For the text-containing cell, return its midpoint in (X, Y) coordinate format. 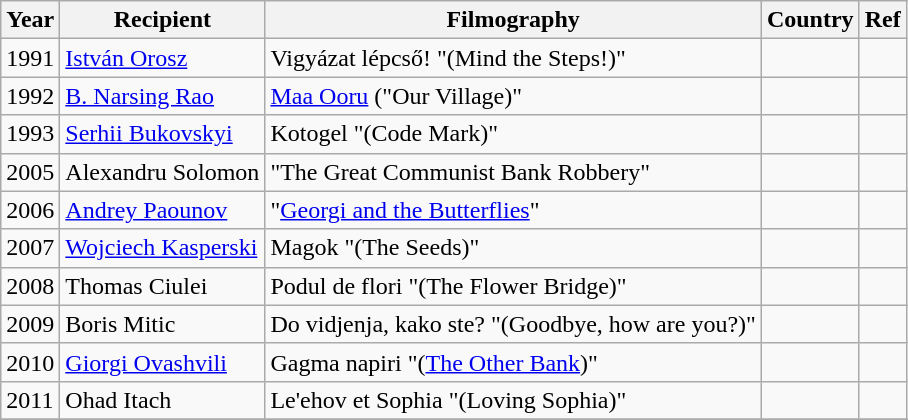
Ref (882, 20)
1992 (30, 96)
Podul de flori "(The Flower Bridge)" (514, 286)
Do vidjenja, kako ste? "(Goodbye, how are you?)" (514, 324)
Country (810, 20)
Magok "(The Seeds)" (514, 248)
Ohad Itach (162, 400)
Thomas Ciulei (162, 286)
Filmography (514, 20)
István Orosz (162, 58)
2009 (30, 324)
Gagma napiri "(The Other Bank)" (514, 362)
Wojciech Kasperski (162, 248)
2011 (30, 400)
Andrey Paounov (162, 210)
2005 (30, 172)
2006 (30, 210)
Maa Ooru ("Our Village)" (514, 96)
1991 (30, 58)
Recipient (162, 20)
Year (30, 20)
"Georgi and the Butterflies" (514, 210)
Le'ehov et Sophia "(Loving Sophia)" (514, 400)
B. Narsing Rao (162, 96)
2007 (30, 248)
Vigyázat lépcső! "(Mind the Steps!)" (514, 58)
Serhii Bukovskyi (162, 134)
1993 (30, 134)
Alexandru Solomon (162, 172)
"The Great Communist Bank Robbery" (514, 172)
Giorgi Ovashvili (162, 362)
Kotogel "(Code Mark)" (514, 134)
2010 (30, 362)
2008 (30, 286)
Boris Mitic (162, 324)
